Return [X, Y] of the center of cell containing provided text 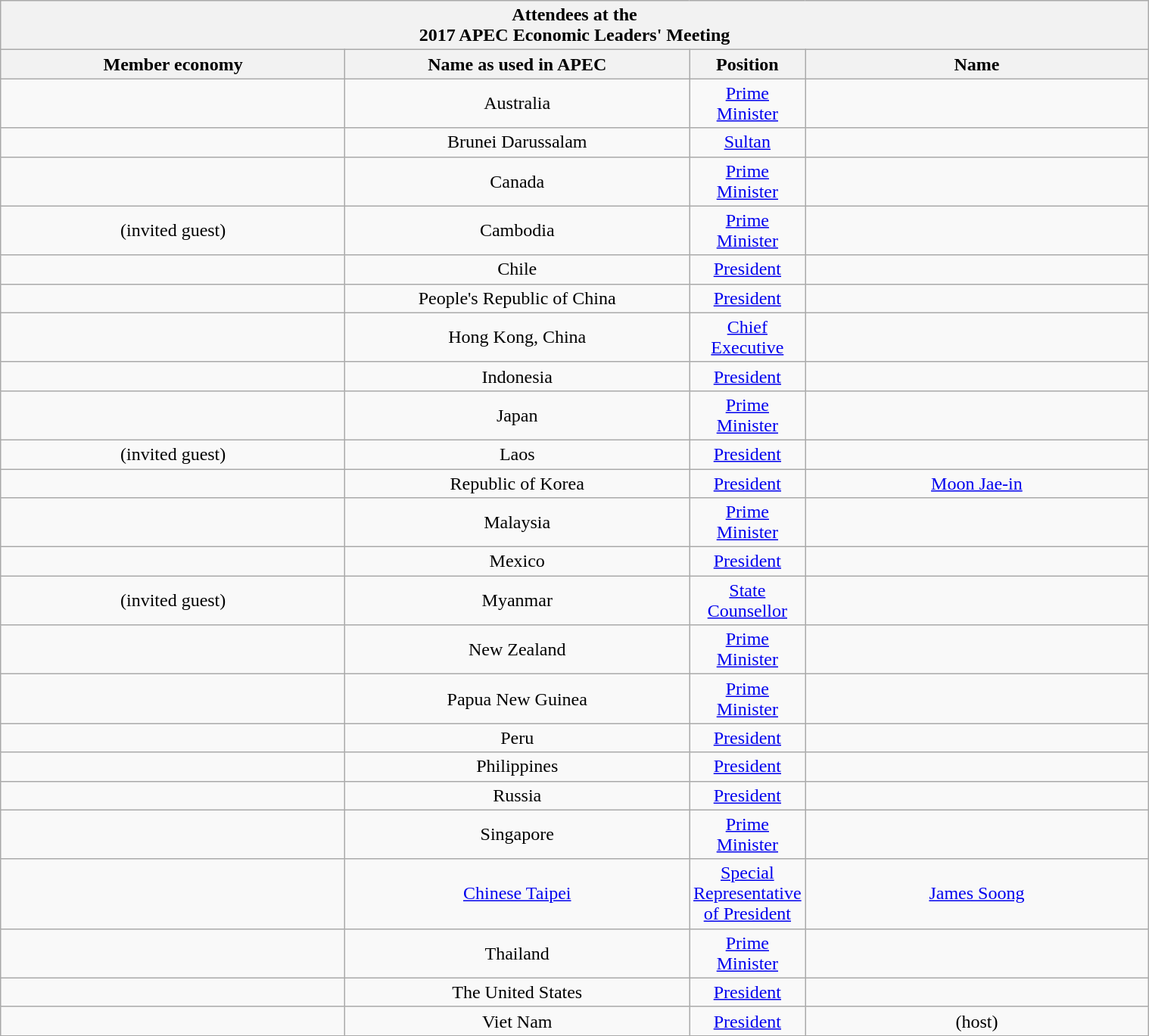
Moon Jae-in [976, 484]
Member economy [173, 64]
Sultan [747, 142]
Chinese Taipei [518, 894]
Republic of Korea [518, 484]
Myanmar [518, 601]
Brunei Darussalam [518, 142]
Name [976, 64]
Cambodia [518, 230]
Indonesia [518, 376]
People's Republic of China [518, 298]
Australia [518, 103]
Special Representative of President [747, 894]
James Soong [976, 894]
Malaysia [518, 522]
Papua New Guinea [518, 699]
Hong Kong, China [518, 338]
Peru [518, 738]
Mexico [518, 562]
Russia [518, 795]
Canada [518, 182]
Singapore [518, 834]
Chief Executive [747, 338]
Japan [518, 415]
Attendees at the2017 APEC Economic Leaders' Meeting [574, 26]
State Counsellor [747, 601]
Thailand [518, 954]
Philippines [518, 767]
Position [747, 64]
Viet Nam [518, 1021]
(host) [976, 1021]
Laos [518, 454]
Name as used in APEC [518, 64]
The United States [518, 992]
New Zealand [518, 649]
Chile [518, 269]
